Determine the (x, y) coordinate at the center of the cell enclosing the given text.  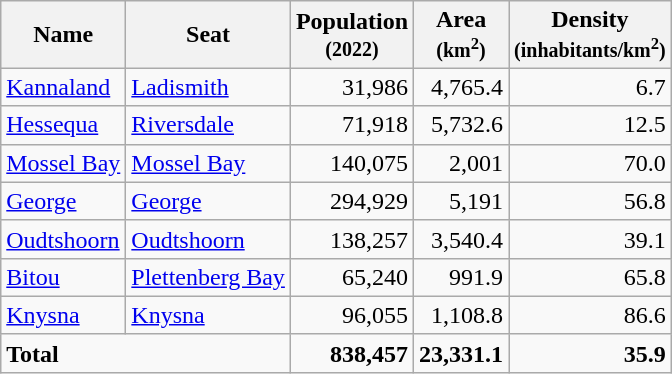
23,331.1 (462, 353)
Total (146, 353)
Area(km2) (462, 34)
2,001 (462, 163)
Riversdale (208, 125)
Seat (208, 34)
Population(2022) (352, 34)
71,918 (352, 125)
Bitou (64, 277)
138,257 (352, 239)
4,765.4 (462, 87)
140,075 (352, 163)
70.0 (590, 163)
1,108.8 (462, 315)
65.8 (590, 277)
35.9 (590, 353)
6.7 (590, 87)
12.5 (590, 125)
294,929 (352, 201)
Hessequa (64, 125)
56.8 (590, 201)
Ladismith (208, 87)
96,055 (352, 315)
991.9 (462, 277)
Plettenberg Bay (208, 277)
5,191 (462, 201)
Kannaland (64, 87)
31,986 (352, 87)
65,240 (352, 277)
3,540.4 (462, 239)
86.6 (590, 315)
39.1 (590, 239)
Name (64, 34)
5,732.6 (462, 125)
838,457 (352, 353)
Density(inhabitants/km2) (590, 34)
